Provide the (x, y) coordinate of the cell's center where the given text is located.  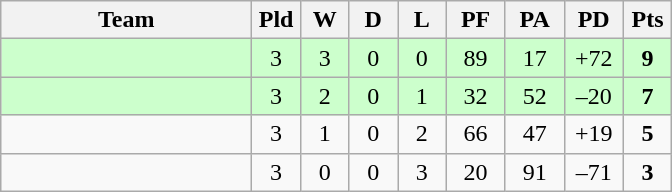
7 (648, 96)
PD (594, 20)
Team (126, 20)
9 (648, 58)
47 (534, 134)
D (374, 20)
L (422, 20)
Pts (648, 20)
66 (476, 134)
5 (648, 134)
91 (534, 172)
–20 (594, 96)
+19 (594, 134)
PF (476, 20)
32 (476, 96)
W (324, 20)
PA (534, 20)
–71 (594, 172)
Pld (276, 20)
+72 (594, 58)
17 (534, 58)
89 (476, 58)
20 (476, 172)
52 (534, 96)
